Capture the cell that displays the provided text and extract its [x, y] central coordinate. 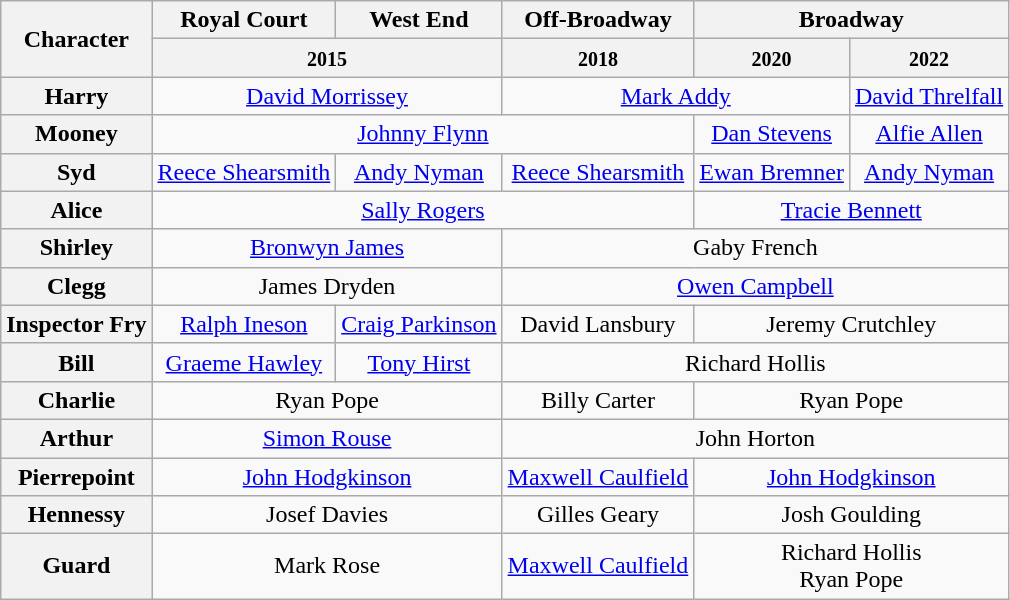
Royal Court [244, 20]
Bill [76, 362]
Johnny Flynn [423, 134]
Billy Carter [598, 400]
Inspector Fry [76, 324]
Simon Rouse [327, 438]
John Horton [756, 438]
Alice [76, 210]
Bronwyn James [327, 248]
West End [419, 20]
Sally Rogers [423, 210]
Charlie [76, 400]
Owen Campbell [756, 286]
Graeme Hawley [244, 362]
Harry [76, 96]
Richard HollisRyan Pope [852, 566]
Josef Davies [327, 515]
Clegg [76, 286]
Mooney [76, 134]
Syd [76, 172]
Tracie Bennett [852, 210]
David Morrissey [327, 96]
Ewan Bremner [772, 172]
David Lansbury [598, 324]
Dan Stevens [772, 134]
Shirley [76, 248]
Pierrepoint [76, 477]
Mark Rose [327, 566]
Guard [76, 566]
David Threlfall [928, 96]
Josh Goulding [852, 515]
Off-Broadway [598, 20]
2018 [598, 58]
Broadway [852, 20]
Arthur [76, 438]
2020 [772, 58]
Character [76, 39]
2015 [327, 58]
Gaby French [756, 248]
James Dryden [327, 286]
Hennessy [76, 515]
Jeremy Crutchley [852, 324]
Gilles Geary [598, 515]
Alfie Allen [928, 134]
Craig Parkinson [419, 324]
Richard Hollis [756, 362]
2022 [928, 58]
Mark Addy [676, 96]
Tony Hirst [419, 362]
Ralph Ineson [244, 324]
